Return (x, y) of the center of cell containing provided text 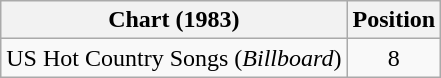
8 (394, 58)
Position (394, 20)
Chart (1983) (174, 20)
US Hot Country Songs (Billboard) (174, 58)
